For the text-containing cell, return its midpoint in (X, Y) coordinate format. 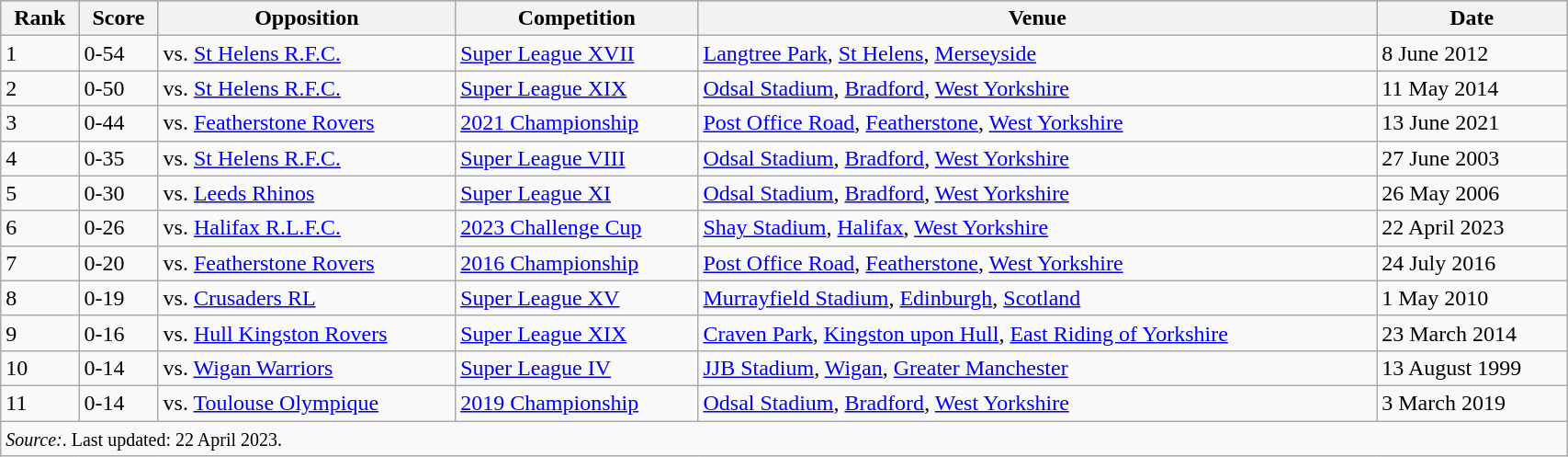
2021 Championship (577, 123)
Source:. Last updated: 22 April 2023. (784, 439)
Super League IV (577, 368)
2016 Championship (577, 263)
11 May 2014 (1472, 88)
vs. Leeds Rhinos (307, 193)
0-30 (118, 193)
8 (40, 298)
3 (40, 123)
8 June 2012 (1472, 53)
24 July 2016 (1472, 263)
Date (1472, 18)
0-50 (118, 88)
0-44 (118, 123)
23 March 2014 (1472, 333)
6 (40, 228)
1 May 2010 (1472, 298)
0-16 (118, 333)
11 (40, 403)
26 May 2006 (1472, 193)
3 March 2019 (1472, 403)
Murrayfield Stadium, Edinburgh, Scotland (1038, 298)
Competition (577, 18)
Super League VIII (577, 158)
10 (40, 368)
Opposition (307, 18)
JJB Stadium, Wigan, Greater Manchester (1038, 368)
0-20 (118, 263)
Score (118, 18)
Rank (40, 18)
vs. Toulouse Olympique (307, 403)
Super League XV (577, 298)
7 (40, 263)
2019 Championship (577, 403)
13 August 1999 (1472, 368)
0-19 (118, 298)
vs. Wigan Warriors (307, 368)
0-26 (118, 228)
Venue (1038, 18)
2 (40, 88)
4 (40, 158)
2023 Challenge Cup (577, 228)
0-54 (118, 53)
27 June 2003 (1472, 158)
vs. Hull Kingston Rovers (307, 333)
Super League XI (577, 193)
9 (40, 333)
1 (40, 53)
vs. Halifax R.L.F.C. (307, 228)
Super League XVII (577, 53)
22 April 2023 (1472, 228)
vs. Crusaders RL (307, 298)
Craven Park, Kingston upon Hull, East Riding of Yorkshire (1038, 333)
Shay Stadium, Halifax, West Yorkshire (1038, 228)
13 June 2021 (1472, 123)
Langtree Park, St Helens, Merseyside (1038, 53)
0-35 (118, 158)
5 (40, 193)
